Output the (x, y) coordinate of the center of the cell containing the given text.  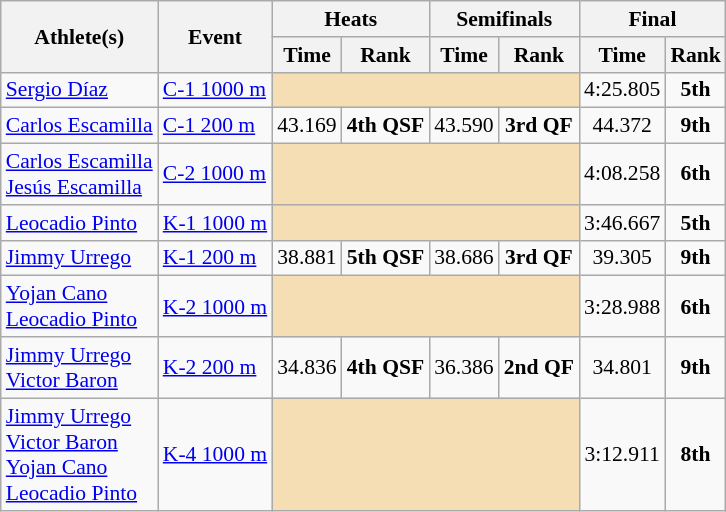
3:28.988 (622, 306)
K-2 200 m (215, 368)
Carlos EscamillaJesús Escamilla (80, 174)
43.590 (464, 126)
C-1 200 m (215, 126)
Sergio Díaz (80, 90)
38.686 (464, 258)
3:12.911 (622, 454)
4:25.805 (622, 90)
39.305 (622, 258)
36.386 (464, 368)
Jimmy UrregoVictor Baron (80, 368)
Carlos Escamilla (80, 126)
44.372 (622, 126)
Heats (350, 19)
C-1 1000 m (215, 90)
34.801 (622, 368)
34.836 (306, 368)
2nd QF (539, 368)
Athlete(s) (80, 36)
38.881 (306, 258)
Yojan CanoLeocadio Pinto (80, 306)
K-1 200 m (215, 258)
K-2 1000 m (215, 306)
Final (652, 19)
K-4 1000 m (215, 454)
K-1 1000 m (215, 223)
3:46.667 (622, 223)
4:08.258 (622, 174)
43.169 (306, 126)
Event (215, 36)
Jimmy UrregoVictor BaronYojan CanoLeocadio Pinto (80, 454)
Leocadio Pinto (80, 223)
Semifinals (504, 19)
Jimmy Urrego (80, 258)
C-2 1000 m (215, 174)
8th (696, 454)
5th QSF (386, 258)
